Output the [X, Y] coordinate of the center of the cell containing the given text.  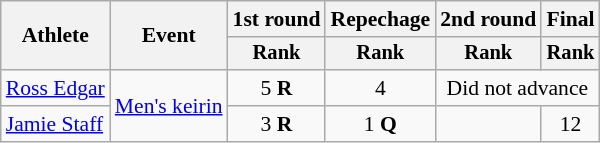
Event [169, 36]
Final [570, 19]
Ross Edgar [56, 88]
Repechage [380, 19]
Athlete [56, 36]
4 [380, 88]
2nd round [488, 19]
5 R [277, 88]
Men's keirin [169, 106]
Did not advance [517, 88]
1 Q [380, 124]
1st round [277, 19]
Jamie Staff [56, 124]
12 [570, 124]
3 R [277, 124]
